From the cell containing the given text, extract its center point as (x, y) coordinate. 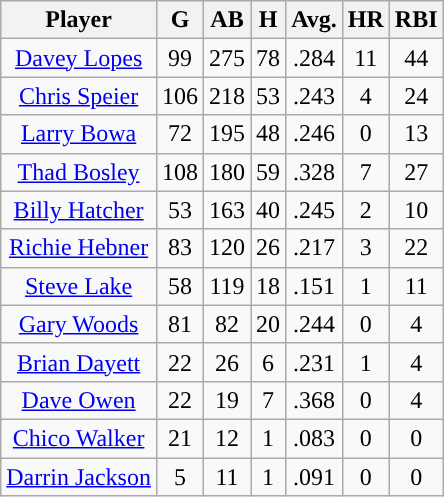
58 (180, 286)
59 (268, 172)
G (180, 20)
Chico Walker (79, 438)
Chris Speier (79, 96)
13 (416, 134)
48 (268, 134)
218 (228, 96)
195 (228, 134)
Darrin Jackson (79, 477)
Richie Hebner (79, 248)
83 (180, 248)
21 (180, 438)
2 (366, 210)
19 (228, 400)
.244 (314, 324)
.368 (314, 400)
119 (228, 286)
108 (180, 172)
Larry Bowa (79, 134)
HR (366, 20)
40 (268, 210)
24 (416, 96)
12 (228, 438)
99 (180, 58)
AB (228, 20)
.151 (314, 286)
10 (416, 210)
275 (228, 58)
81 (180, 324)
27 (416, 172)
78 (268, 58)
6 (268, 362)
20 (268, 324)
Dave Owen (79, 400)
Brian Dayett (79, 362)
120 (228, 248)
72 (180, 134)
Player (79, 20)
H (268, 20)
5 (180, 477)
163 (228, 210)
3 (366, 248)
82 (228, 324)
.231 (314, 362)
.243 (314, 96)
.246 (314, 134)
Gary Woods (79, 324)
106 (180, 96)
.091 (314, 477)
.245 (314, 210)
.328 (314, 172)
Avg. (314, 20)
Thad Bosley (79, 172)
.284 (314, 58)
44 (416, 58)
.083 (314, 438)
.217 (314, 248)
18 (268, 286)
Davey Lopes (79, 58)
RBI (416, 20)
180 (228, 172)
Billy Hatcher (79, 210)
Steve Lake (79, 286)
